From the cell containing the given text, extract its center point as [x, y] coordinate. 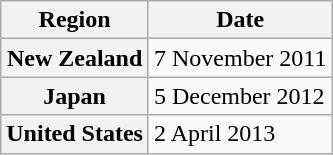
Date [240, 20]
Japan [75, 96]
7 November 2011 [240, 58]
5 December 2012 [240, 96]
New Zealand [75, 58]
2 April 2013 [240, 134]
Region [75, 20]
United States [75, 134]
